Output the [X, Y] coordinate of the center of the cell containing the given text.  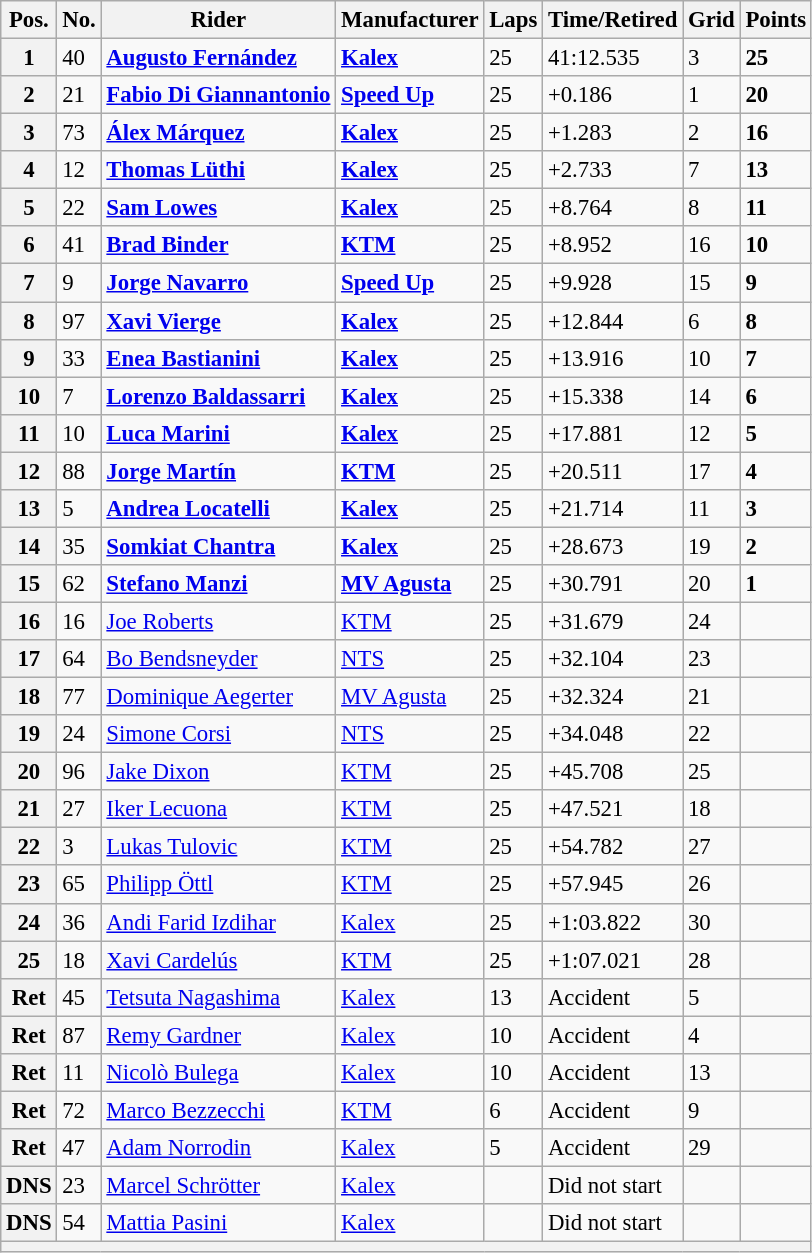
Andi Farid Izdihar [218, 922]
28 [712, 960]
+9.928 [613, 283]
Brad Binder [218, 245]
Points [776, 20]
65 [79, 885]
62 [79, 584]
72 [79, 1110]
+2.733 [613, 170]
Philipp Öttl [218, 885]
+12.844 [613, 321]
Nicolò Bulega [218, 1073]
Iker Lecuona [218, 809]
+17.881 [613, 433]
+32.324 [613, 697]
Lorenzo Baldassarri [218, 396]
Andrea Locatelli [218, 509]
30 [712, 922]
64 [79, 659]
+8.952 [613, 245]
77 [79, 697]
Marco Bezzecchi [218, 1110]
+1:07.021 [613, 960]
Álex Márquez [218, 133]
Jorge Navarro [218, 283]
Enea Bastianini [218, 358]
Laps [514, 20]
Tetsuta Nagashima [218, 997]
87 [79, 1035]
26 [712, 885]
Somkiat Chantra [218, 546]
Rider [218, 20]
+1.283 [613, 133]
41:12.535 [613, 58]
Thomas Lüthi [218, 170]
45 [79, 997]
54 [79, 1223]
Jorge Martín [218, 471]
+8.764 [613, 208]
No. [79, 20]
+32.104 [613, 659]
Stefano Manzi [218, 584]
+21.714 [613, 509]
Augusto Fernández [218, 58]
+28.673 [613, 546]
+47.521 [613, 809]
Marcel Schrötter [218, 1185]
+57.945 [613, 885]
+1:03.822 [613, 922]
40 [79, 58]
33 [79, 358]
Pos. [29, 20]
88 [79, 471]
Fabio Di Giannantonio [218, 95]
+0.186 [613, 95]
+20.511 [613, 471]
Luca Marini [218, 433]
Joe Roberts [218, 621]
Remy Gardner [218, 1035]
96 [79, 772]
+34.048 [613, 734]
47 [79, 1148]
+54.782 [613, 847]
Jake Dixon [218, 772]
Grid [712, 20]
Mattia Pasini [218, 1223]
Dominique Aegerter [218, 697]
+30.791 [613, 584]
Simone Corsi [218, 734]
73 [79, 133]
Bo Bendsneyder [218, 659]
97 [79, 321]
+15.338 [613, 396]
+13.916 [613, 358]
Manufacturer [410, 20]
Sam Lowes [218, 208]
+31.679 [613, 621]
Xavi Vierge [218, 321]
36 [79, 922]
41 [79, 245]
Time/Retired [613, 20]
+45.708 [613, 772]
35 [79, 546]
Xavi Cardelús [218, 960]
Adam Norrodin [218, 1148]
29 [712, 1148]
Lukas Tulovic [218, 847]
